Locate the cell with the specified text and output its [x, y] center coordinate. 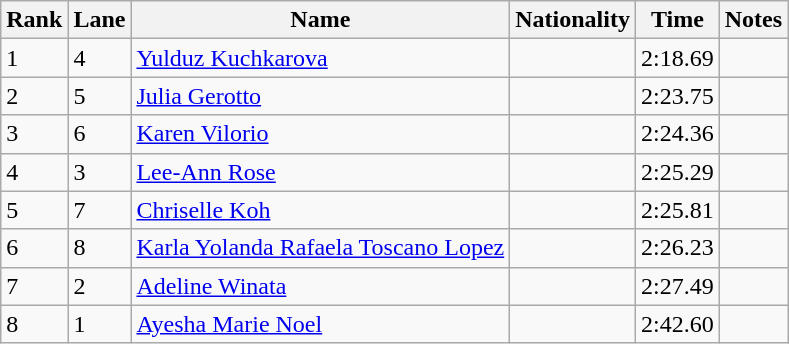
2:42.60 [677, 324]
Notes [753, 20]
Karen Vilorio [320, 134]
2:27.49 [677, 286]
2:23.75 [677, 96]
Ayesha Marie Noel [320, 324]
2:18.69 [677, 58]
2:25.29 [677, 172]
Yulduz Kuchkarova [320, 58]
Adeline Winata [320, 286]
2:25.81 [677, 210]
Time [677, 20]
Nationality [573, 20]
Lane [100, 20]
2:26.23 [677, 248]
Julia Gerotto [320, 96]
Name [320, 20]
Karla Yolanda Rafaela Toscano Lopez [320, 248]
2:24.36 [677, 134]
Lee-Ann Rose [320, 172]
Chriselle Koh [320, 210]
Rank [34, 20]
